Capture the cell that displays the provided text and extract its [x, y] central coordinate. 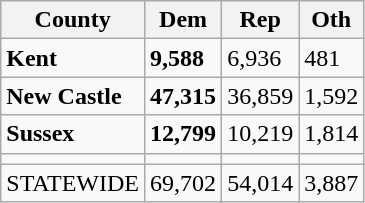
481 [332, 58]
Dem [184, 20]
Oth [332, 20]
New Castle [73, 96]
1,592 [332, 96]
6,936 [260, 58]
Sussex [73, 134]
Kent [73, 58]
9,588 [184, 58]
12,799 [184, 134]
36,859 [260, 96]
69,702 [184, 183]
3,887 [332, 183]
Rep [260, 20]
54,014 [260, 183]
County [73, 20]
47,315 [184, 96]
1,814 [332, 134]
10,219 [260, 134]
STATEWIDE [73, 183]
